Extract the [X, Y] coordinate from the center of the cell holding the provided text.  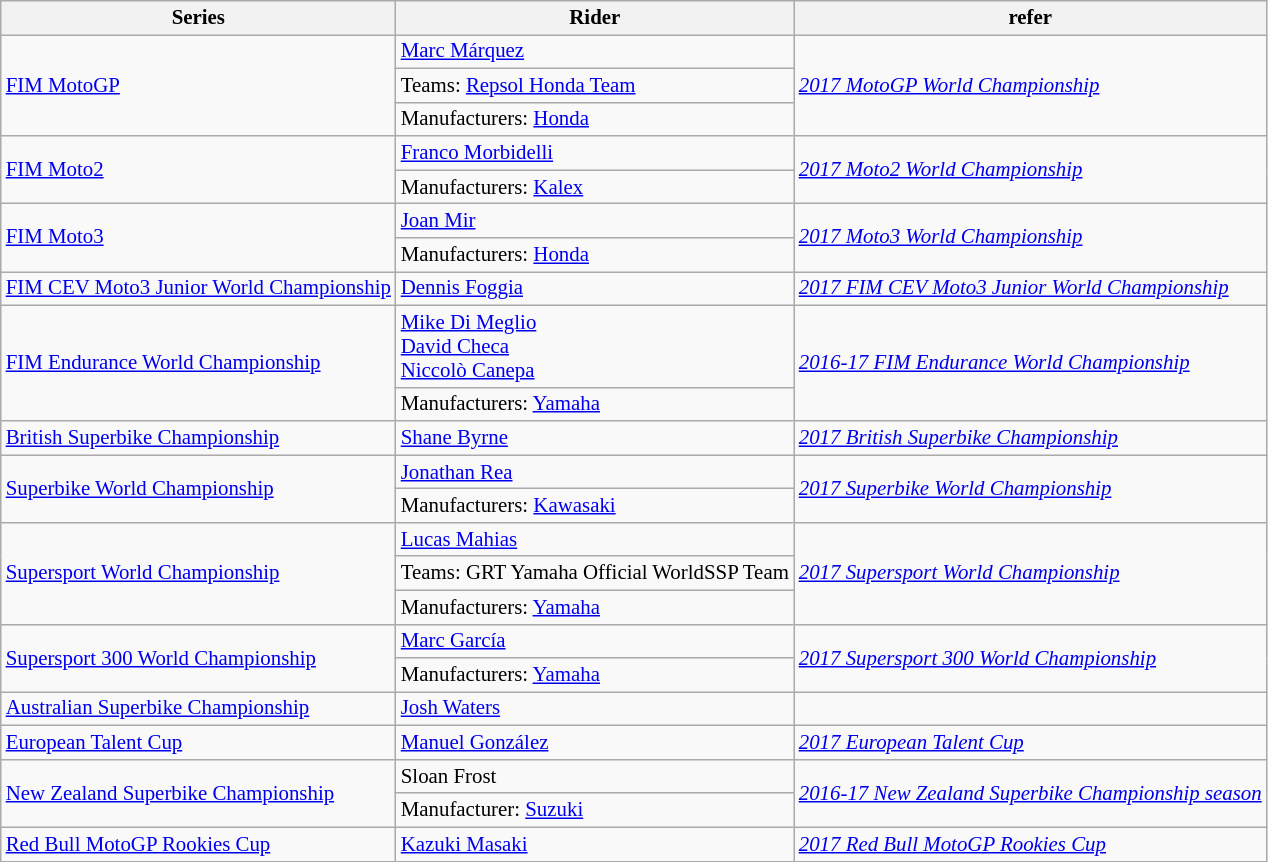
FIM Endurance World Championship [198, 363]
Marc Márquez [595, 51]
Superbike World Championship [198, 489]
2016-17 New Zealand Superbike Championship season [1030, 793]
Rider [595, 18]
Marc García [595, 641]
Kazuki Masaki [595, 844]
Supersport World Championship [198, 573]
FIM CEV Moto3 Junior World Championship [198, 288]
New Zealand Superbike Championship [198, 793]
2017 Supersport 300 World Championship [1030, 658]
FIM MotoGP [198, 85]
refer [1030, 18]
Dennis Foggia [595, 288]
Sloan Frost [595, 776]
2016-17 FIM Endurance World Championship [1030, 363]
British Superbike Championship [198, 438]
Supersport 300 World Championship [198, 658]
2017 MotoGP World Championship [1030, 85]
Red Bull MotoGP Rookies Cup [198, 844]
Jonathan Rea [595, 472]
2017 Supersport World Championship [1030, 573]
2017 Moto2 World Championship [1030, 170]
Teams: Repsol Honda Team [595, 85]
Manuel González [595, 743]
2017 Red Bull MotoGP Rookies Cup [1030, 844]
Lucas Mahias [595, 539]
Manufacturers: Kawasaki [595, 506]
Franco Morbidelli [595, 153]
Joan Mir [595, 221]
2017 FIM CEV Moto3 Junior World Championship [1030, 288]
Manufacturer: Suzuki [595, 810]
Australian Superbike Championship [198, 709]
FIM Moto2 [198, 170]
Teams: GRT Yamaha Official WorldSSP Team [595, 573]
2017 Moto3 World Championship [1030, 238]
Mike Di Meglio David Checa Niccolò Canepa [595, 346]
Manufacturers: Kalex [595, 187]
European Talent Cup [198, 743]
2017 British Superbike Championship [1030, 438]
Series [198, 18]
FIM Moto3 [198, 238]
Shane Byrne [595, 438]
2017 European Talent Cup [1030, 743]
2017 Superbike World Championship [1030, 489]
Josh Waters [595, 709]
